Determine the [x, y] coordinate at the center of the cell enclosing the given text.  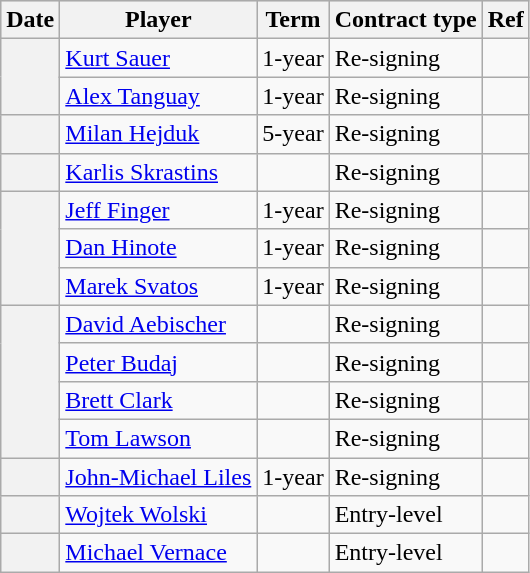
5-year [293, 134]
Tom Lawson [158, 438]
Peter Budaj [158, 362]
Player [158, 20]
Ref [506, 20]
Wojtek Wolski [158, 515]
Kurt Sauer [158, 58]
Term [293, 20]
Brett Clark [158, 400]
Jeff Finger [158, 210]
Milan Hejduk [158, 134]
Dan Hinote [158, 248]
Alex Tanguay [158, 96]
Marek Svatos [158, 286]
Date [30, 20]
John-Michael Liles [158, 477]
David Aebischer [158, 324]
Contract type [406, 20]
Michael Vernace [158, 553]
Karlis Skrastins [158, 172]
